Extract the [x, y] coordinate from the center of the cell holding the provided text.  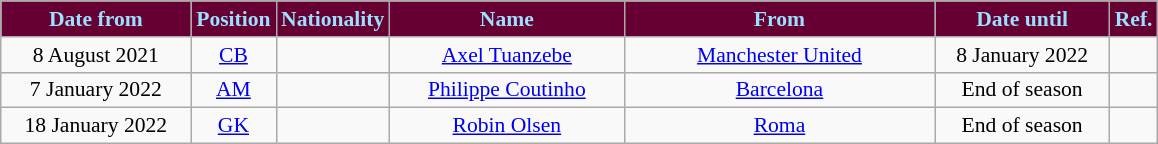
AM [234, 90]
Manchester United [779, 55]
Robin Olsen [506, 126]
GK [234, 126]
Nationality [332, 19]
8 January 2022 [1022, 55]
Date from [96, 19]
Name [506, 19]
CB [234, 55]
Barcelona [779, 90]
From [779, 19]
Ref. [1134, 19]
18 January 2022 [96, 126]
Axel Tuanzebe [506, 55]
7 January 2022 [96, 90]
8 August 2021 [96, 55]
Position [234, 19]
Roma [779, 126]
Philippe Coutinho [506, 90]
Date until [1022, 19]
